Pinpoint the cell where the given text exists, returning its [x, y] midpoint coordinate. 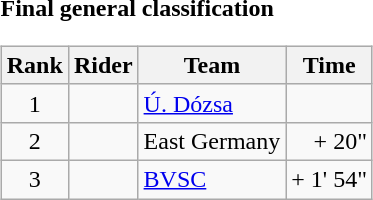
Ú. Dózsa [212, 103]
2 [34, 141]
Rank [34, 65]
3 [34, 179]
Team [212, 65]
Time [330, 65]
+ 1' 54" [330, 179]
Rider [103, 65]
+ 20" [330, 141]
1 [34, 103]
East Germany [212, 141]
BVSC [212, 179]
